Detect which cell encompasses the target text, then output its [x, y] center coordinate. 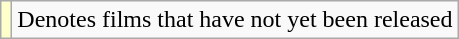
Denotes films that have not yet been released [235, 20]
